Return (x, y) of the center of cell containing provided text 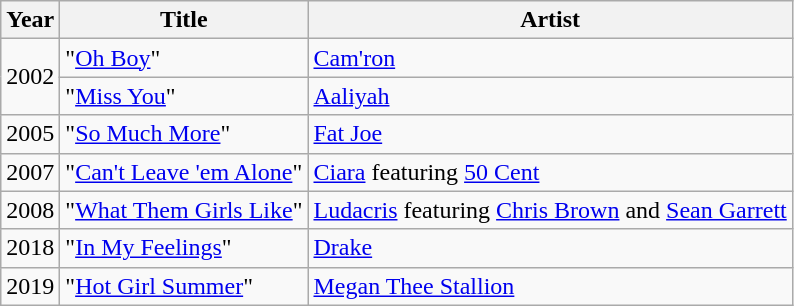
2007 (30, 172)
Megan Thee Stallion (550, 286)
2019 (30, 286)
Ciara featuring 50 Cent (550, 172)
2005 (30, 134)
Artist (550, 20)
Drake (550, 248)
"So Much More" (184, 134)
2008 (30, 210)
"Oh Boy" (184, 58)
"What Them Girls Like" (184, 210)
2018 (30, 248)
Year (30, 20)
2002 (30, 77)
Title (184, 20)
Ludacris featuring Chris Brown and Sean Garrett (550, 210)
Cam'ron (550, 58)
Fat Joe (550, 134)
"Can't Leave 'em Alone" (184, 172)
"Hot Girl Summer" (184, 286)
"Miss You" (184, 96)
Aaliyah (550, 96)
"In My Feelings" (184, 248)
